Locate the cell with the specified text and output its [X, Y] center coordinate. 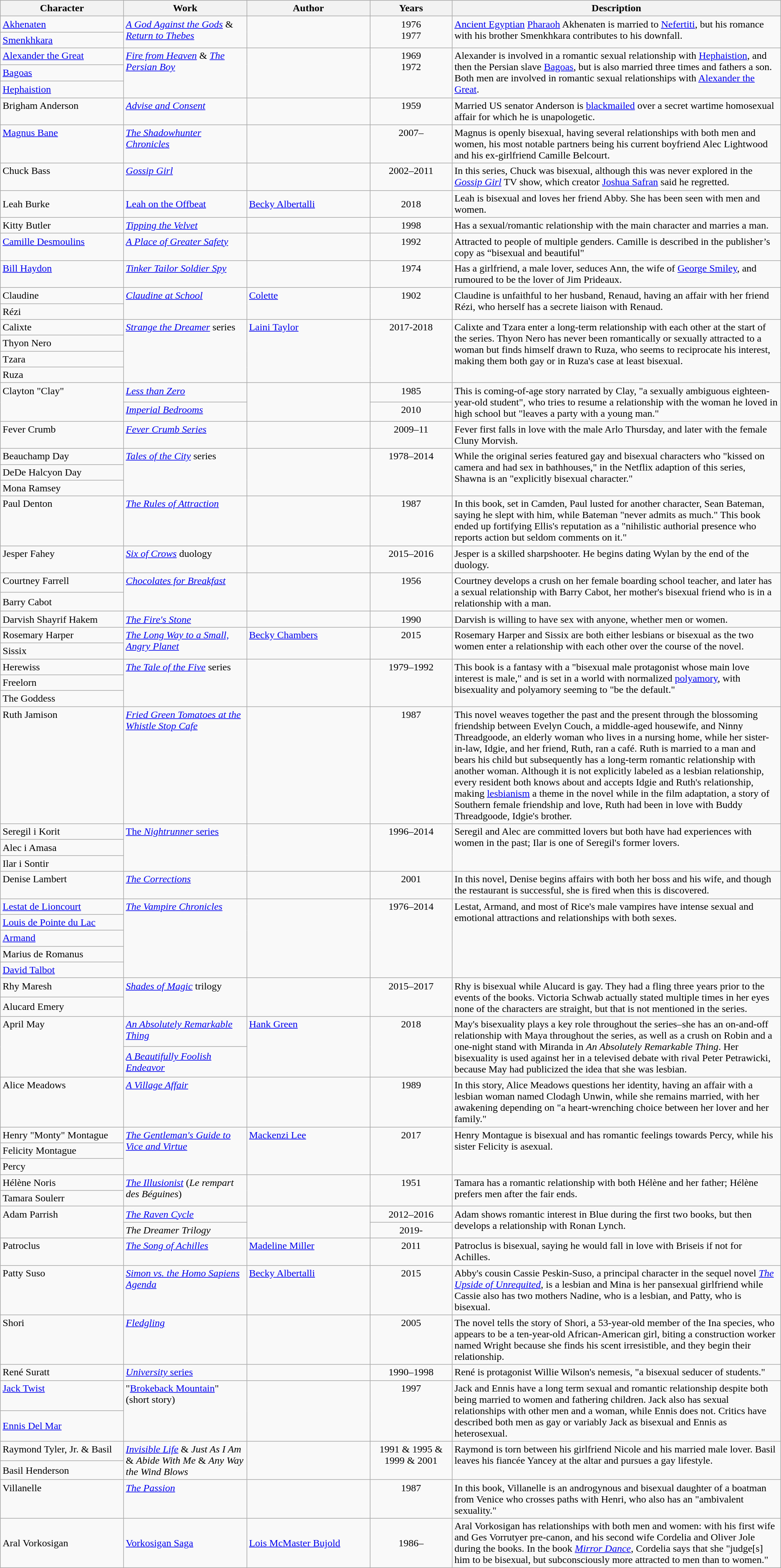
Claudine is unfaithful to her husband, Renaud, having an affair with her friend Rézi, who herself has a secrete liaison with Renaud. [617, 303]
The Dreamer Trilogy [185, 1230]
Description [617, 8]
Adam shows romantic interest in Blue during the first two books, but then develops a relationship with Ronan Lynch. [617, 1222]
Louis de Pointe du Lac [62, 922]
Fried Green Tomatoes at the Whistle Stop Cafe [185, 765]
Patroclus is bisexual, saying he would fall in love with Briseis if not for Achilles. [617, 1251]
The Illusionist (Le rempart des Béguines) [185, 1190]
19691972 [411, 73]
Darvish Shayrif Hakem [62, 619]
Paul Denton [62, 521]
Claudine [62, 295]
1991 & 1995 & 1999 & 2001 [411, 1460]
Madeline Miller [308, 1251]
2001 [411, 885]
Fever Crumb Series [185, 435]
1986– [411, 1543]
2012–2016 [411, 1214]
1990 [411, 619]
The Long Way to a Small, Angry Planet [185, 643]
2011 [411, 1251]
DeDe Halcyon Day [62, 472]
Mona Ramsey [62, 488]
The Raven Cycle [185, 1214]
Tipping the Velvet [185, 225]
Magnus Bane [62, 144]
April May [62, 1047]
Married US senator Anderson is blackmailed over a secret wartime homosexual affair for which he is unapologetic. [617, 111]
Hephaistion [62, 89]
1951 [411, 1190]
Camille Desmoulins [62, 247]
Barry Cabot [62, 602]
2015–2017 [411, 997]
"Brokeback Mountain" (short story) [185, 1411]
Adam Parrish [62, 1222]
Smenkhkara [62, 40]
Rézi [62, 312]
Percy [62, 1167]
Seregil and Alec are committed lovers but both have had experiences with women in the past; Ilar is one of Seregil's former lovers. [617, 848]
Fire from Heaven & The Persian Boy [185, 73]
Jesper is a skilled sharpshooter. He begins dating Wylan by the end of the duology. [617, 559]
The Vampire Chronicles [185, 938]
Character [62, 8]
Ilar i Sontir [62, 863]
Patroclus [62, 1251]
Years [411, 8]
A Village Affair [185, 1102]
David Talbot [62, 970]
Fever first falls in love with the male Arlo Thursday, and later with the female Cluny Morvish. [617, 435]
Freelorn [62, 683]
An Absolutely Remarkable Thing [185, 1031]
Patty Suso [62, 1290]
Strange the Dreamer series [185, 351]
1992 [411, 247]
2019- [411, 1230]
Denise Lambert [62, 885]
Leah on the Offbeat [185, 204]
19761977 [411, 32]
Ruza [62, 375]
Colette [308, 303]
1996–2014 [411, 848]
Gossip Girl [185, 177]
Leah is bisexual and loves her friend Abby. She has been seen with men and women. [617, 204]
2017-2018 [411, 351]
Shades of Magic trilogy [185, 997]
Aral Vorkosigan [62, 1543]
Advise and Consent [185, 111]
Laini Taylor [308, 351]
Beauchamp Day [62, 456]
The Tale of the Five series [185, 683]
Thyon Nero [62, 343]
The Fire's Stone [185, 619]
Felicity Montague [62, 1151]
Chuck Bass [62, 177]
University series [185, 1372]
Imperial Bedrooms [185, 412]
1985 [411, 393]
Becky Chambers [308, 643]
Tales of the City series [185, 472]
Kitty Butler [62, 225]
Rosemary Harper [62, 635]
Villanelle [62, 1499]
1997 [411, 1411]
Mackenzi Lee [308, 1151]
Ancient Egyptian Pharaoh Akhenaten is married to Nefertiti, but his romance with his brother Smenkhkara contributes to his downfall. [617, 32]
Attracted to people of multiple genders. Camille is described in the publisher’s copy as “bisexual and beautiful" [617, 247]
Leah Burke [62, 204]
Author [308, 8]
Rhy Maresh [62, 987]
Raymond is torn between his girlfriend Nicole and his married male lover. Basil leaves his fiancée Yancey at the altar and pursues a gay lifestyle. [617, 1460]
The Gentleman's Guide to Vice and Virtue [185, 1151]
1956 [411, 592]
1998 [411, 225]
The Corrections [185, 885]
Rosemary Harper and Sissix are both either lesbians or bisexual as the two women enter a relationship with each other over the course of the novel. [617, 643]
A God Against the Gods & Return to Thebes [185, 32]
Ennis Del Mar [62, 1426]
Brigham Anderson [62, 111]
Bill Haydon [62, 274]
Basil Henderson [62, 1470]
2010 [411, 412]
The Passion [185, 1499]
A Beautifully Foolish Endeavor [185, 1062]
The Goddess [62, 699]
Alec i Amasa [62, 848]
Less than Zero [185, 393]
The Shadowhunter Chronicles [185, 144]
Tamara Soulerr [62, 1198]
Alice Meadows [62, 1102]
Seregil i Korit [62, 832]
Sissix [62, 651]
Clayton "Clay" [62, 402]
Fledgling [185, 1340]
1902 [411, 303]
2002–2011 [411, 177]
1978–2014 [411, 472]
In this series, Chuck was bisexual, although this was never explored in the Gossip Girl TV show, which creator Joshua Safran said he regretted. [617, 177]
1959 [411, 111]
René Suratt [62, 1372]
1976–2014 [411, 938]
Lestat de Lioncourt [62, 906]
Courtney Farrell [62, 582]
1974 [411, 274]
2009–11 [411, 435]
Henry Montague is bisexual and has romantic feelings towards Percy, while his sister Felicity is asexual. [617, 1151]
1989 [411, 1102]
Simon vs. the Homo Sapiens Agenda [185, 1290]
Fever Crumb [62, 435]
Invisible Life & Just As I Am & Abide With Me & Any Way the Wind Blows [185, 1460]
Lestat, Armand, and most of Rice's male vampires have intense sexual and emotional attractions and relationships with both sexes. [617, 938]
Alexander the Great [62, 56]
Work [185, 8]
Shori [62, 1340]
Vorkosigan Saga [185, 1543]
Six of Crows duology [185, 559]
2017 [411, 1151]
Raymond Tyler, Jr. & Basil [62, 1451]
2015–2016 [411, 559]
Bagoas [62, 73]
Tinker Tailor Soldier Spy [185, 274]
1979–1992 [411, 683]
Lois McMaster Bujold [308, 1543]
Henry "Monty" Montague [62, 1135]
René is protagonist Willie Wilson's nemesis, "a bisexual seducer of students." [617, 1372]
2005 [411, 1340]
In this novel, Denise begins affairs with both her boss and his wife, and though the restaurant is successful, she is fired when this is discovered. [617, 885]
Herewiss [62, 667]
Tamara has a romantic relationship with both Hélène and her father; Hélène prefers men after the fair ends. [617, 1190]
Has a sexual/romantic relationship with the main character and marries a man. [617, 225]
Jesper Fahey [62, 559]
Chocolates for Breakfast [185, 592]
Calixte [62, 327]
The Rules of Attraction [185, 521]
Akhenaten [62, 24]
Jack Twist [62, 1396]
Claudine at School [185, 303]
Alucard Emery [62, 1007]
Hélène Noris [62, 1183]
The Song of Achilles [185, 1251]
1990–1998 [411, 1372]
Armand [62, 938]
Tzara [62, 359]
2007– [411, 144]
A Place of Greater Safety [185, 247]
Marius de Romanus [62, 954]
Hank Green [308, 1047]
The Nightrunner series [185, 848]
Ruth Jamison [62, 765]
Darvish is willing to have sex with anyone, whether men or women. [617, 619]
Has a girlfriend, a male lover, seduces Ann, the wife of George Smiley, and rumoured to be the lover of Jim Prideaux. [617, 274]
